Find where the given text appears and provide that cell's center as (x, y) coordinate. 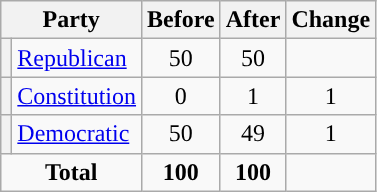
Total (72, 172)
Before (182, 20)
Party (72, 20)
After (253, 20)
49 (253, 134)
Constitution (77, 96)
Democratic (77, 134)
0 (182, 96)
Republican (77, 58)
Change (331, 20)
